Scan for the cell matching the given text and deliver its [X, Y] coordinate at center. 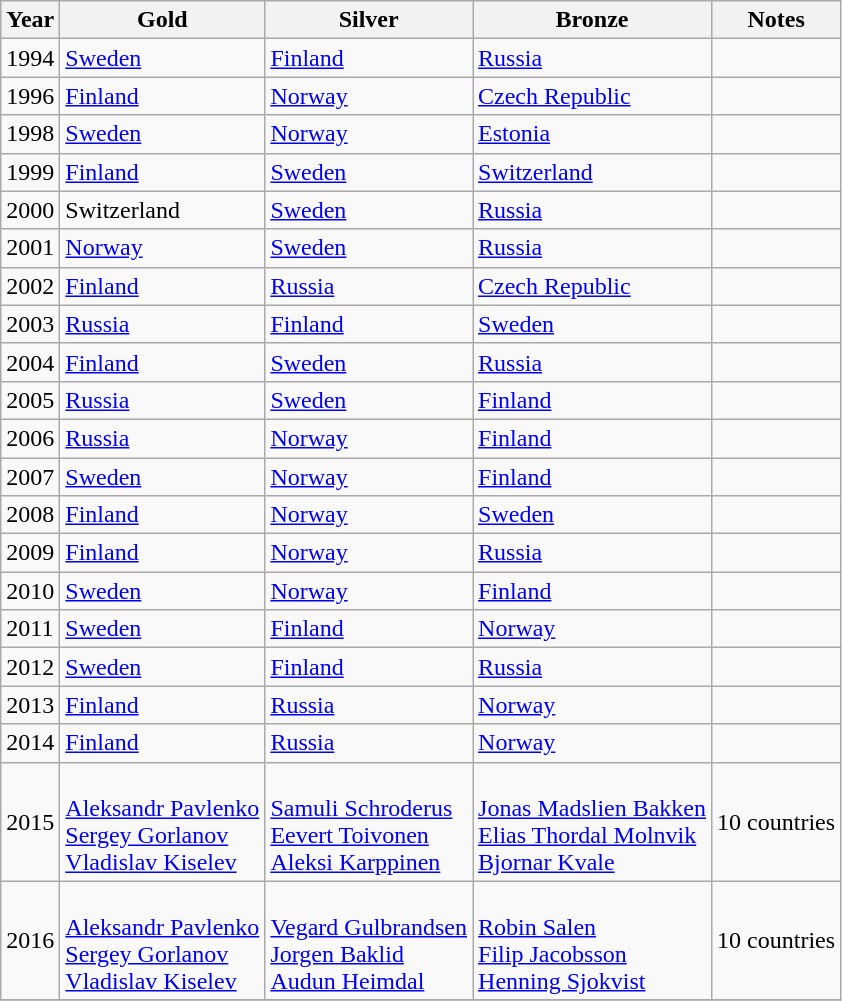
1996 [30, 96]
Estonia [592, 134]
2000 [30, 210]
2009 [30, 553]
2015 [30, 822]
Vegard Gulbrandsen Jorgen Baklid Audun Heimdal [369, 940]
Jonas Madslien Bakken Elias Thordal Molnvik Bjornar Kvale [592, 822]
1999 [30, 172]
2004 [30, 362]
Bronze [592, 20]
1994 [30, 58]
2016 [30, 940]
2013 [30, 705]
2001 [30, 248]
2003 [30, 324]
Year [30, 20]
2006 [30, 438]
2007 [30, 477]
Samuli Schroderus Eevert Toivonen Aleksi Karppinen [369, 822]
2005 [30, 400]
Robin Salen Filip Jacobsson Henning Sjokvist [592, 940]
Silver [369, 20]
2014 [30, 743]
2008 [30, 515]
2011 [30, 629]
Notes [776, 20]
Gold [162, 20]
2010 [30, 591]
2012 [30, 667]
2002 [30, 286]
1998 [30, 134]
